Locate the cell with the specified text and output its (x, y) center coordinate. 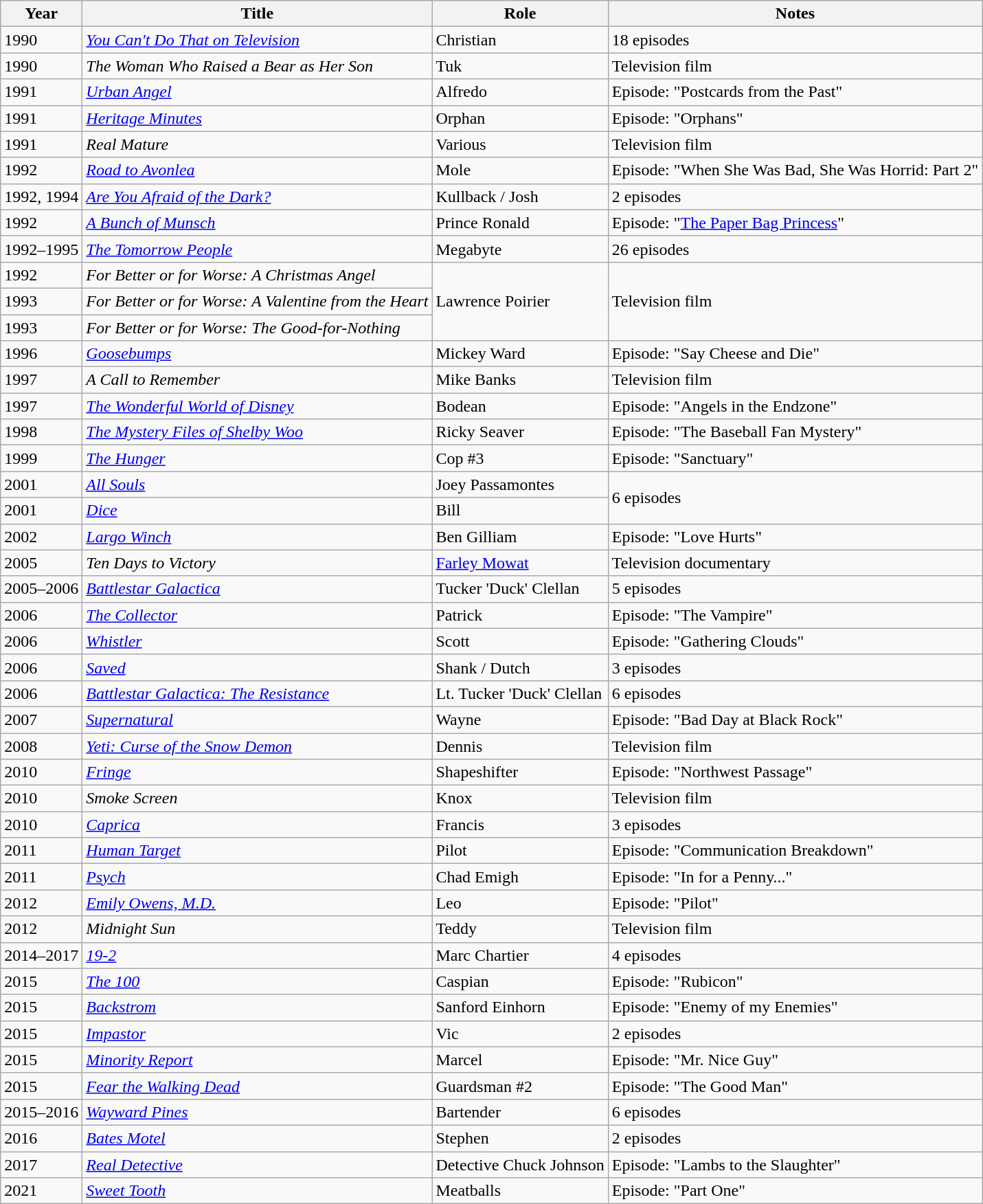
Episode: "Lambs to the Slaughter" (795, 1165)
Shank / Dutch (520, 667)
Wayne (520, 720)
Leo (520, 903)
26 episodes (795, 249)
19-2 (257, 955)
Bartender (520, 1112)
Episode: "Communication Breakdown" (795, 851)
1999 (41, 458)
2017 (41, 1165)
1998 (41, 432)
Heritage Minutes (257, 118)
1992, 1994 (41, 197)
Teddy (520, 929)
For Better or for Worse: The Good-for-Nothing (257, 328)
Episode: "In for a Penny..." (795, 877)
2005 (41, 563)
2005–2006 (41, 589)
Marc Chartier (520, 955)
Mole (520, 170)
Prince Ronald (520, 223)
Scott (520, 641)
Ben Gilliam (520, 537)
Impastor (257, 1034)
Bodean (520, 406)
Year (41, 14)
Joey Passamontes (520, 484)
Episode: "Part One" (795, 1191)
Urban Angel (257, 92)
Guardsman #2 (520, 1086)
Episode: "Mr. Nice Guy" (795, 1060)
Are You Afraid of the Dark? (257, 197)
Episode: "Northwest Passage" (795, 772)
Megabyte (520, 249)
Alfredo (520, 92)
The Wonderful World of Disney (257, 406)
Orphan (520, 118)
Chad Emigh (520, 877)
Psych (257, 877)
The Collector (257, 615)
Backstrom (257, 1007)
Mike Banks (520, 380)
Episode: "Rubicon" (795, 981)
Episode: "Pilot" (795, 903)
5 episodes (795, 589)
Episode: "Gathering Clouds" (795, 641)
A Bunch of Munsch (257, 223)
Minority Report (257, 1060)
Sweet Tooth (257, 1191)
Dennis (520, 746)
Shapeshifter (520, 772)
2016 (41, 1138)
Pilot (520, 851)
Fringe (257, 772)
Title (257, 14)
Episode: "Postcards from the Past" (795, 92)
Emily Owens, M.D. (257, 903)
2014–2017 (41, 955)
Tuk (520, 66)
Battlestar Galactica: The Resistance (257, 693)
Wayward Pines (257, 1112)
1996 (41, 354)
Francis (520, 825)
Ten Days to Victory (257, 563)
2002 (41, 537)
Sanford Einhorn (520, 1007)
Fear the Walking Dead (257, 1086)
Various (520, 144)
The Hunger (257, 458)
Human Target (257, 851)
2021 (41, 1191)
Episode: "The Baseball Fan Mystery" (795, 432)
Cop #3 (520, 458)
Largo Winch (257, 537)
Yeti: Curse of the Snow Demon (257, 746)
2008 (41, 746)
Dice (257, 511)
Marcel (520, 1060)
Stephen (520, 1138)
Lt. Tucker 'Duck' Clellan (520, 693)
Episode: "Say Cheese and Die" (795, 354)
Meatballs (520, 1191)
Saved (257, 667)
The Tomorrow People (257, 249)
Supernatural (257, 720)
Patrick (520, 615)
Episode: "Orphans" (795, 118)
Knox (520, 799)
Lawrence Poirier (520, 301)
Role (520, 14)
Caprica (257, 825)
Christian (520, 40)
Episode: "When She Was Bad, She Was Horrid: Part 2" (795, 170)
Television documentary (795, 563)
4 episodes (795, 955)
Goosebumps (257, 354)
Ricky Seaver (520, 432)
Notes (795, 14)
Episode: "Bad Day at Black Rock" (795, 720)
Farley Mowat (520, 563)
Whistler (257, 641)
Detective Chuck Johnson (520, 1165)
The Woman Who Raised a Bear as Her Son (257, 66)
Battlestar Galactica (257, 589)
Real Detective (257, 1165)
The Mystery Files of Shelby Woo (257, 432)
Kullback / Josh (520, 197)
Episode: "Enemy of my Enemies" (795, 1007)
For Better or for Worse: A Christmas Angel (257, 275)
Midnight Sun (257, 929)
Caspian (520, 981)
Episode: "The Paper Bag Princess" (795, 223)
Episode: "The Good Man" (795, 1086)
Episode: "Angels in the Endzone" (795, 406)
Road to Avonlea (257, 170)
All Souls (257, 484)
For Better or for Worse: A Valentine from the Heart (257, 301)
Episode: "Love Hurts" (795, 537)
Tucker 'Duck' Clellan (520, 589)
Smoke Screen (257, 799)
You Can't Do That on Television (257, 40)
18 episodes (795, 40)
Real Mature (257, 144)
Bates Motel (257, 1138)
2007 (41, 720)
Episode: "The Vampire" (795, 615)
Bill (520, 511)
1992–1995 (41, 249)
Mickey Ward (520, 354)
The 100 (257, 981)
A Call to Remember (257, 380)
Episode: "Sanctuary" (795, 458)
Vic (520, 1034)
2015–2016 (41, 1112)
